From the cell containing the given text, extract its center point as [x, y] coordinate. 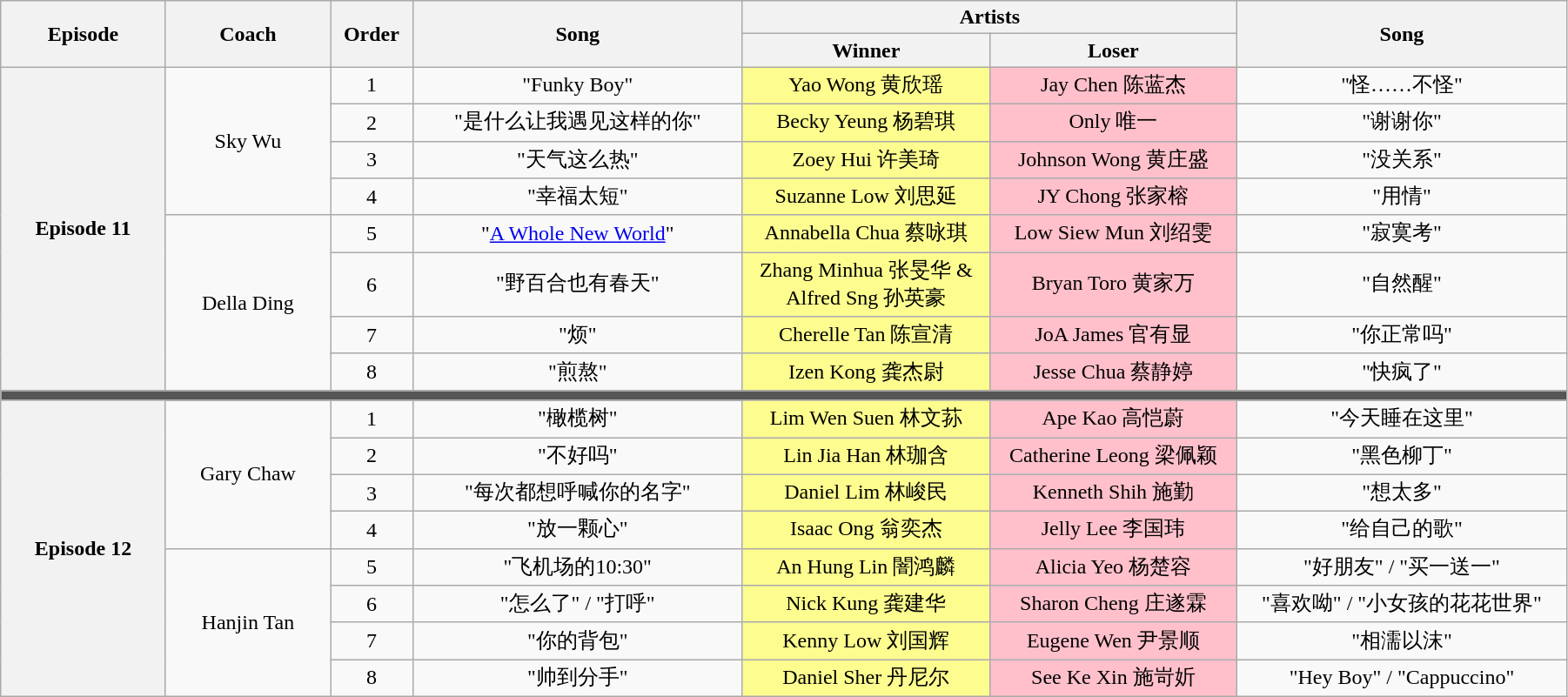
Ape Kao 高恺蔚 [1113, 419]
"你的背包" [578, 640]
Low Siew Mun 刘绍雯 [1113, 233]
"烦" [578, 336]
"A Whole New World" [578, 233]
Loser [1113, 50]
"Hey Boy" / "Cappuccino" [1401, 679]
"飞机场的10:30" [578, 567]
"想太多" [1401, 493]
Hanjin Tan [247, 622]
Johnson Wong 黄庄盛 [1113, 160]
JY Chong 张家榕 [1113, 197]
Daniel Lim 林峻民 [866, 493]
Sky Wu [247, 141]
"快疯了" [1401, 372]
Jay Chen 陈蓝杰 [1113, 85]
Eugene Wen 尹景顺 [1113, 640]
"每次都想呼喊你的名字" [578, 493]
Kenny Low 刘国辉 [866, 640]
Suzanne Low 刘思延 [866, 197]
"谢谢你" [1401, 122]
Isaac Ong 翁奕杰 [866, 531]
"怪……不怪" [1401, 85]
"相濡以沫" [1401, 640]
Lin Jia Han 林珈含 [866, 456]
Nick Kung 龚建华 [866, 604]
"是什么让我遇见这样的你" [578, 122]
Artists [989, 17]
"给自己的歌" [1401, 531]
"怎么了" / "打呼" [578, 604]
"喜欢呦" / "小女孩的花花世界" [1401, 604]
"幸福太短" [578, 197]
Zoey Hui 许美琦 [866, 160]
Zhang Minhua 张旻华 & Alfred Sng 孙英豪 [866, 285]
See Ke Xin 施岢妡 [1113, 679]
Alicia Yeo 杨楚容 [1113, 567]
Annabella Chua 蔡咏琪 [866, 233]
Sharon Cheng 庄遂霖 [1113, 604]
Jesse Chua 蔡静婷 [1113, 372]
"野百合也有春天" [578, 285]
Order [372, 34]
Episode 12 [84, 548]
Episode 11 [84, 229]
Izen Kong 龚杰尉 [866, 372]
"没关系" [1401, 160]
"黑色柳丁" [1401, 456]
Episode [84, 34]
"煎熬" [578, 372]
Della Ding [247, 303]
"自然醒" [1401, 285]
"不好吗" [578, 456]
Becky Yeung 杨碧琪 [866, 122]
An Hung Lin 闇鸿麟 [866, 567]
"帅到分手" [578, 679]
JoA James 官有显 [1113, 336]
Only 唯一 [1113, 122]
Kenneth Shih 施勤 [1113, 493]
Gary Chaw [247, 474]
"今天睡在这里" [1401, 419]
Winner [866, 50]
Daniel Sher 丹尼尔 [866, 679]
"Funky Boy" [578, 85]
"天气这么热" [578, 160]
Coach [247, 34]
Bryan Toro 黄家万 [1113, 285]
"放一颗心" [578, 531]
Jelly Lee 李国玮 [1113, 531]
"橄榄树" [578, 419]
"寂寞考" [1401, 233]
"你正常吗" [1401, 336]
Lim Wen Suen 林文荪 [866, 419]
Yao Wong 黄欣瑶 [866, 85]
Catherine Leong 梁佩颖 [1113, 456]
"用情" [1401, 197]
"好朋友" / "买一送一" [1401, 567]
Cherelle Tan 陈宣清 [866, 336]
